From the cell containing the given text, extract its center point as [x, y] coordinate. 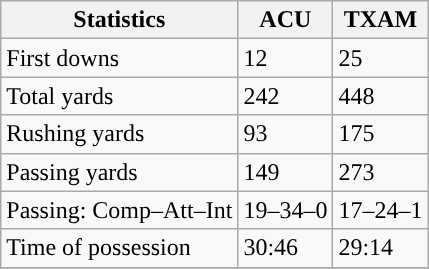
242 [286, 96]
93 [286, 134]
19–34–0 [286, 210]
17–24–1 [380, 210]
Passing yards [120, 172]
TXAM [380, 20]
Statistics [120, 20]
25 [380, 58]
29:14 [380, 248]
149 [286, 172]
30:46 [286, 248]
Rushing yards [120, 134]
First downs [120, 58]
Total yards [120, 96]
448 [380, 96]
175 [380, 134]
Passing: Comp–Att–Int [120, 210]
273 [380, 172]
12 [286, 58]
Time of possession [120, 248]
ACU [286, 20]
